Detect which cell encompasses the target text, then output its (X, Y) center coordinate. 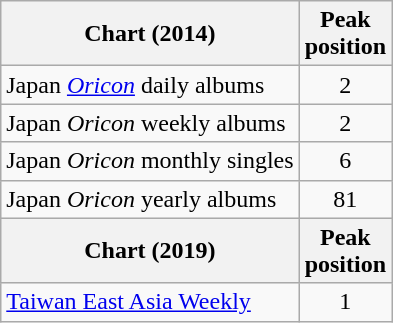
Chart (2014) (150, 34)
Chart (2019) (150, 250)
1 (345, 302)
6 (345, 161)
81 (345, 199)
Japan Oricon weekly albums (150, 123)
Japan Oricon monthly singles (150, 161)
Japan Oricon daily albums (150, 85)
Taiwan East Asia Weekly (150, 302)
Japan Oricon yearly albums (150, 199)
